Extract the (X, Y) coordinate from the center of the cell holding the provided text.  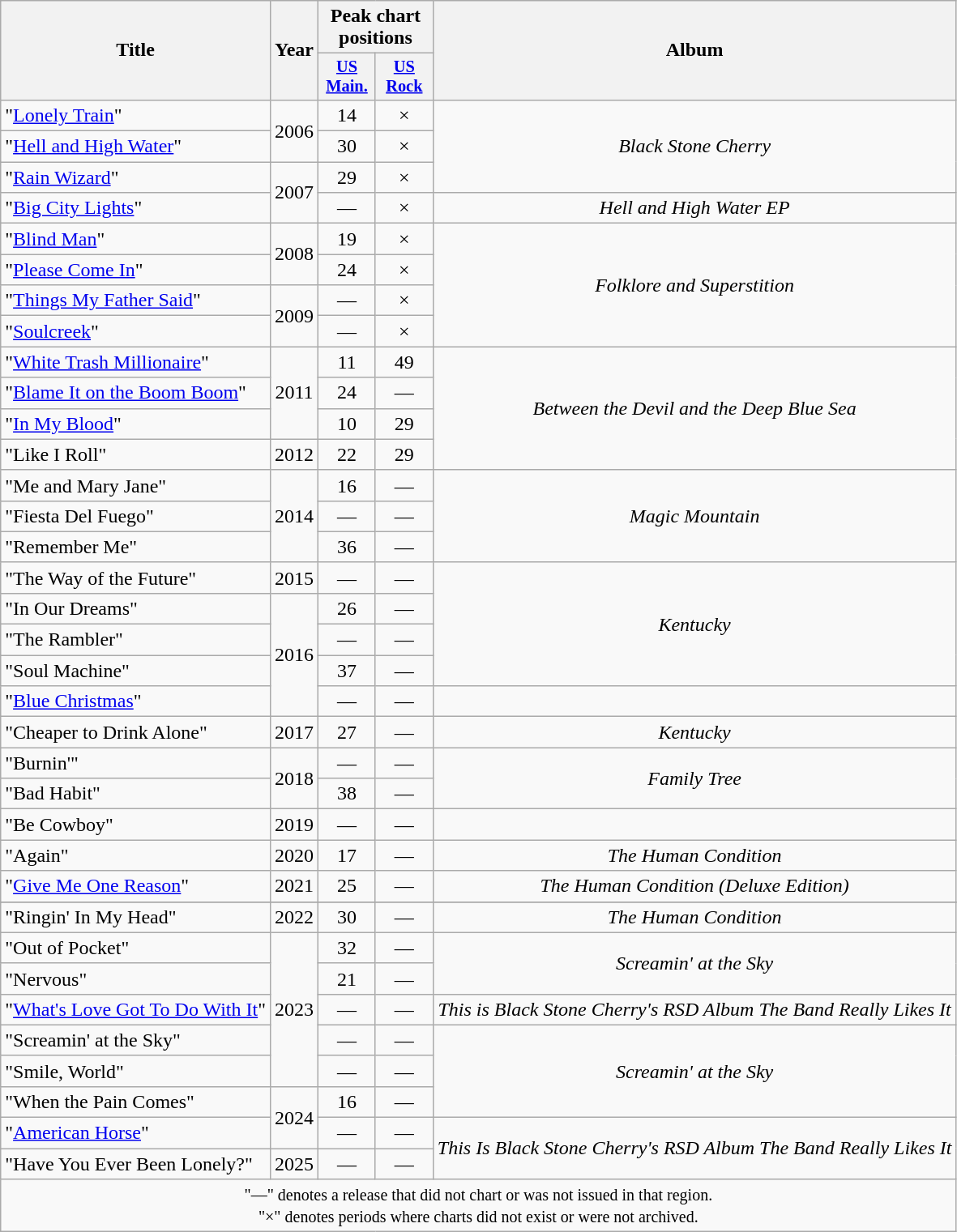
"What's Love Got To Do With It" (136, 1009)
37 (347, 671)
Folklore and Superstition (694, 285)
Hell and High Water EP (694, 208)
This Is Black Stone Cherry's RSD Album The Band Really Likes It (694, 1149)
"Me and Mary Jane" (136, 485)
Title (136, 50)
38 (347, 794)
19 (347, 239)
Family Tree (694, 778)
2017 (293, 732)
Between the Devil and the Deep Blue Sea (694, 408)
"Fiesta Del Fuego" (136, 516)
17 (347, 855)
11 (347, 362)
2015 (293, 578)
2012 (293, 454)
2006 (293, 130)
2009 (293, 316)
2008 (293, 254)
"Smile, World" (136, 1071)
2021 (293, 886)
2022 (293, 917)
"Blame It on the Boom Boom" (136, 393)
2018 (293, 778)
"Big City Lights" (136, 208)
32 (347, 948)
26 (347, 608)
"Like I Roll" (136, 454)
"Out of Pocket" (136, 948)
"Lonely Train" (136, 115)
US Rock (404, 77)
"White Trash Millionaire" (136, 362)
25 (347, 886)
"Blue Christmas" (136, 701)
US Main. (347, 77)
2019 (293, 825)
2016 (293, 654)
This is Black Stone Cherry's RSD Album The Band Really Likes It (694, 1009)
22 (347, 454)
The Human Condition (Deluxe Edition) (694, 886)
14 (347, 115)
"Soulcreek" (136, 331)
Magic Mountain (694, 516)
"American Horse" (136, 1133)
Year (293, 50)
"The Rambler" (136, 640)
"Cheaper to Drink Alone" (136, 732)
"Burnin'" (136, 763)
2024 (293, 1117)
49 (404, 362)
"Bad Habit" (136, 794)
"Give Me One Reason" (136, 886)
27 (347, 732)
"Be Cowboy" (136, 825)
"Things My Father Said" (136, 301)
2007 (293, 193)
"Nervous" (136, 978)
"Soul Machine" (136, 671)
Peak chart positions (376, 28)
"Blind Man" (136, 239)
"Screamin' at the Sky" (136, 1040)
Black Stone Cherry (694, 146)
"Hell and High Water" (136, 147)
"—" denotes a release that did not chart or was not issued in that region."×" denotes periods where charts did not exist or were not archived. (478, 1205)
"Rain Wizard" (136, 177)
2020 (293, 855)
2023 (293, 1009)
"In My Blood" (136, 424)
"The Way of the Future" (136, 578)
"When the Pain Comes" (136, 1102)
2011 (293, 393)
Album (694, 50)
"In Our Dreams" (136, 608)
2025 (293, 1164)
2014 (293, 516)
"Again" (136, 855)
"Ringin' In My Head" (136, 917)
"Remember Me" (136, 547)
"Have You Ever Been Lonely?" (136, 1164)
36 (347, 547)
"Please Come In" (136, 270)
10 (347, 424)
21 (347, 978)
